Capture the cell that displays the provided text and extract its (x, y) central coordinate. 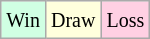
Win (24, 20)
Loss (126, 20)
Draw (72, 20)
